Output the (x, y) coordinate of the center of the cell containing the given text.  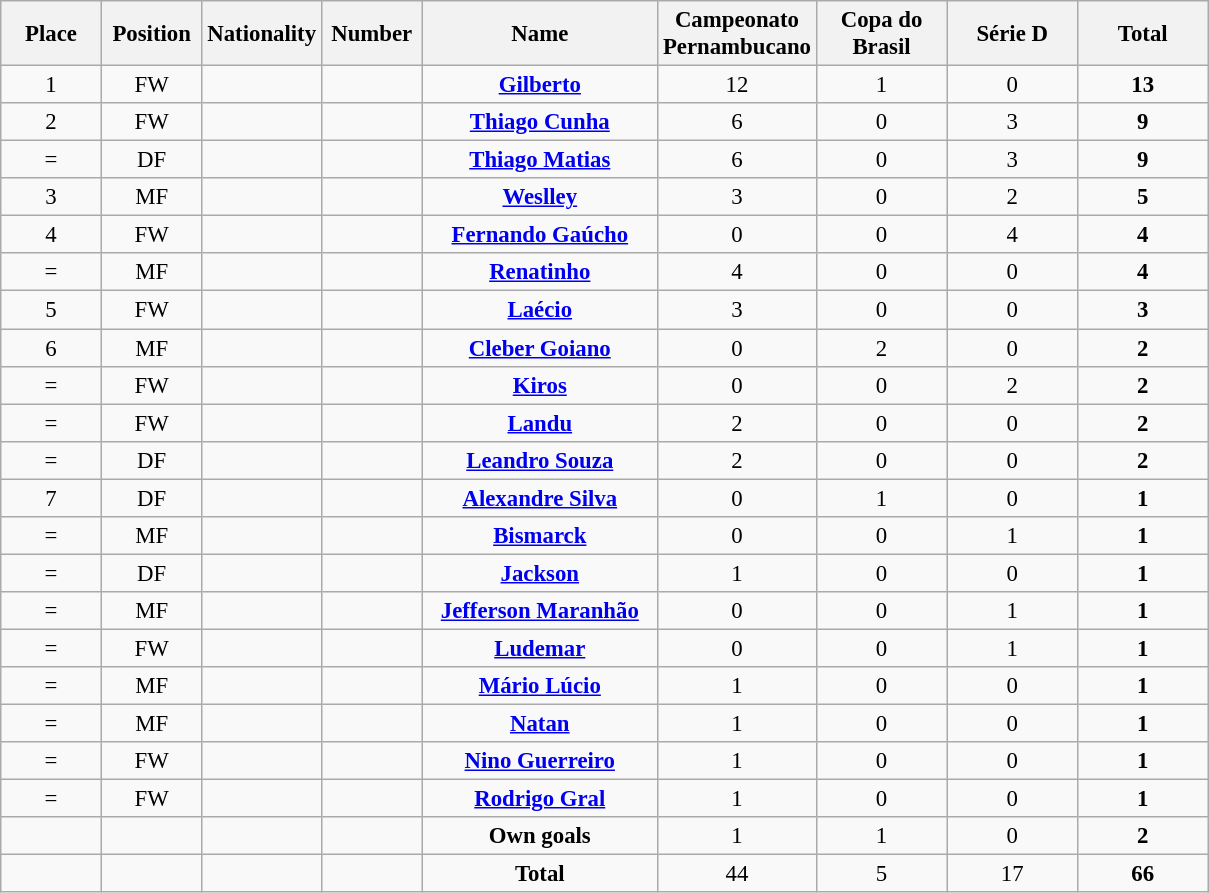
Série D (1012, 34)
Kiros (540, 385)
Nationality (262, 34)
Number (372, 34)
Name (540, 34)
Bismarck (540, 536)
66 (1142, 874)
Gilberto (540, 85)
Thiago Matias (540, 160)
17 (1012, 874)
Rodrigo Gral (540, 799)
Thiago Cunha (540, 122)
Renatinho (540, 273)
Mário Lúcio (540, 686)
Jefferson Maranhão (540, 611)
Own goals (540, 836)
Copa do Brasil (882, 34)
Cleber Goiano (540, 348)
Fernando Gaúcho (540, 235)
13 (1142, 85)
Alexandre Silva (540, 498)
Leandro Souza (540, 460)
Ludemar (540, 648)
Place (52, 34)
Landu (540, 423)
Campeonato Pernambucano (738, 34)
12 (738, 85)
Weslley (540, 197)
Nino Guerreiro (540, 761)
Natan (540, 724)
Jackson (540, 573)
Laécio (540, 310)
7 (52, 498)
44 (738, 874)
Position (152, 34)
